Search for the cell housing the specified text and yield its [X, Y] center coordinate. 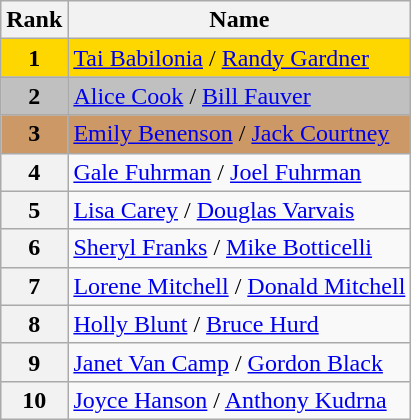
Name [240, 20]
1 [34, 58]
8 [34, 324]
Gale Fuhrman / Joel Fuhrman [240, 172]
Janet Van Camp / Gordon Black [240, 362]
4 [34, 172]
9 [34, 362]
Lisa Carey / Douglas Varvais [240, 210]
5 [34, 210]
Lorene Mitchell / Donald Mitchell [240, 286]
Sheryl Franks / Mike Botticelli [240, 248]
Tai Babilonia / Randy Gardner [240, 58]
3 [34, 134]
2 [34, 96]
Alice Cook / Bill Fauver [240, 96]
Emily Benenson / Jack Courtney [240, 134]
Joyce Hanson / Anthony Kudrna [240, 400]
Holly Blunt / Bruce Hurd [240, 324]
7 [34, 286]
6 [34, 248]
Rank [34, 20]
10 [34, 400]
